Return the (x, y) coordinate for the center point of the cell that contains the specified text.  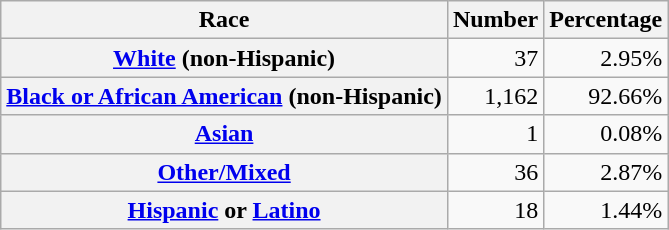
92.66% (606, 96)
0.08% (606, 134)
2.87% (606, 172)
Asian (224, 134)
Percentage (606, 20)
37 (495, 58)
1 (495, 134)
36 (495, 172)
Other/Mixed (224, 172)
Number (495, 20)
18 (495, 210)
Black or African American (non-Hispanic) (224, 96)
Hispanic or Latino (224, 210)
2.95% (606, 58)
1,162 (495, 96)
Race (224, 20)
1.44% (606, 210)
White (non-Hispanic) (224, 58)
